Determine the (x, y) coordinate at the center of the cell enclosing the given text.  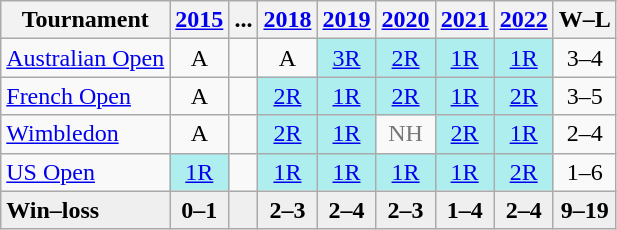
NH (406, 134)
3R (346, 58)
1–4 (464, 210)
0–1 (200, 210)
2015 (200, 20)
1–6 (584, 172)
2018 (288, 20)
US Open (86, 172)
Tournament (86, 20)
9–19 (584, 210)
2019 (346, 20)
3–4 (584, 58)
W–L (584, 20)
2021 (464, 20)
2020 (406, 20)
Win–loss (86, 210)
3–5 (584, 96)
2022 (524, 20)
French Open (86, 96)
Wimbledon (86, 134)
Australian Open (86, 58)
... (244, 20)
